Determine the (X, Y) coordinate at the center of the cell enclosing the given text.  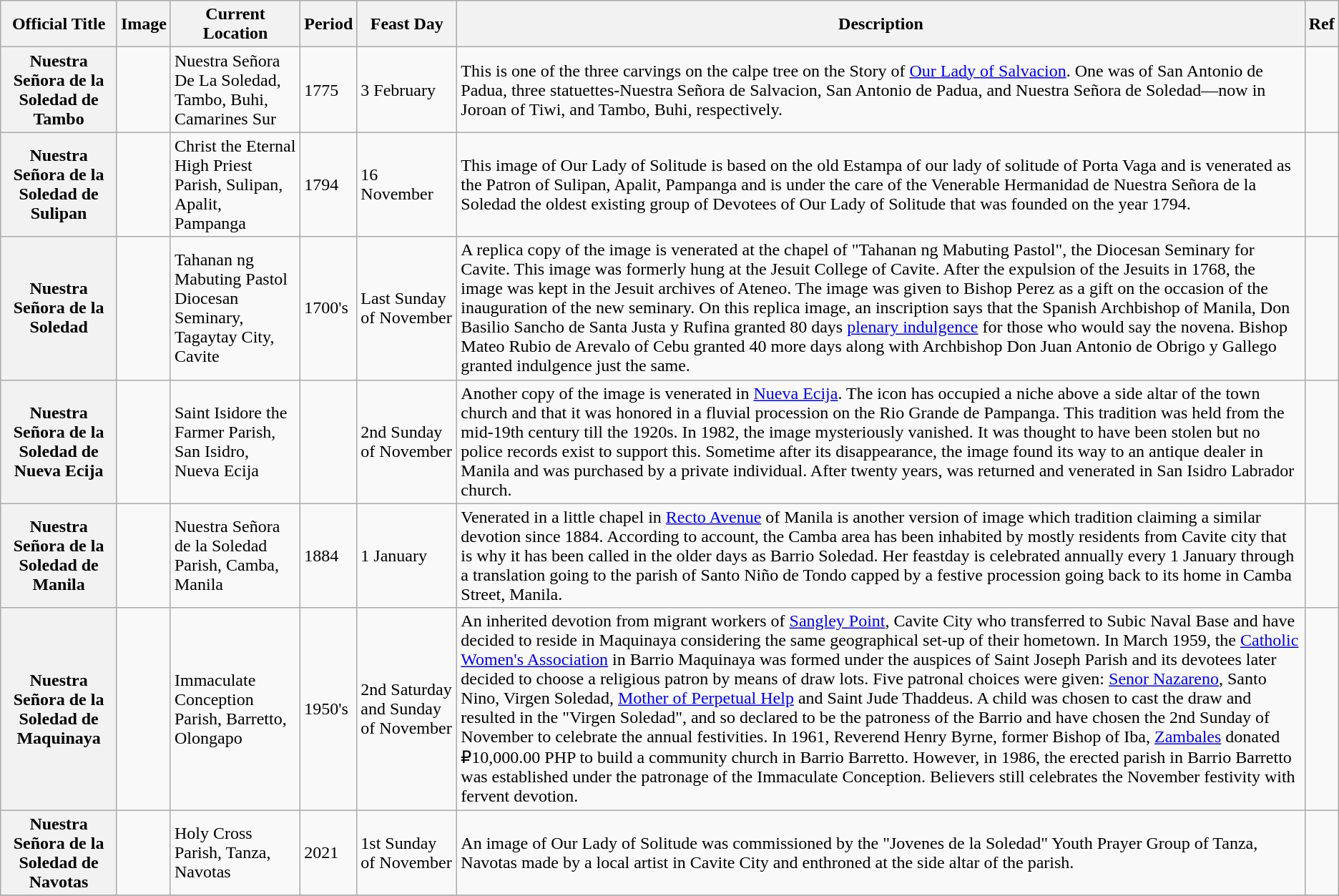
Christ the Eternal High Priest Parish, Sulipan, Apalit, Pampanga (235, 184)
2nd Saturday and Sunday of November (407, 709)
Nuestra Señora de la Soledad de Manila (59, 556)
1700's (329, 308)
Nuestra Señora de la Soledad de Maquinaya (59, 709)
Nuestra Señora de la Soledad (59, 308)
1775 (329, 90)
Current Location (235, 24)
Nuestra Señora de la Soledad Parish, Camba, Manila (235, 556)
1884 (329, 556)
Period (329, 24)
Nuestra Señora De La Soledad, Tambo, Buhi, Camarines Sur (235, 90)
Nuestra Señora de la Soledad de Navotas (59, 852)
Description (881, 24)
Nuestra Señora de la Soledad de Tambo (59, 90)
Nuestra Señora de la Soledad de Nueva Ecija (59, 442)
1794 (329, 184)
1950's (329, 709)
1 January (407, 556)
16 November (407, 184)
2nd Sunday of November (407, 442)
Saint Isidore the Farmer Parish, San Isidro, Nueva Ecija (235, 442)
Feast Day (407, 24)
Nuestra Señora de la Soledad de Sulipan (59, 184)
Tahanan ng Mabuting Pastol Diocesan Seminary, Tagaytay City, Cavite (235, 308)
Last Sunday of November (407, 308)
2021 (329, 852)
Immaculate Conception Parish, Barretto, Olongapo (235, 709)
1st Sunday of November (407, 852)
Ref (1322, 24)
3 February (407, 90)
Holy Cross Parish, Tanza, Navotas (235, 852)
Image (143, 24)
Official Title (59, 24)
